Return (x, y) of the center of cell containing provided text 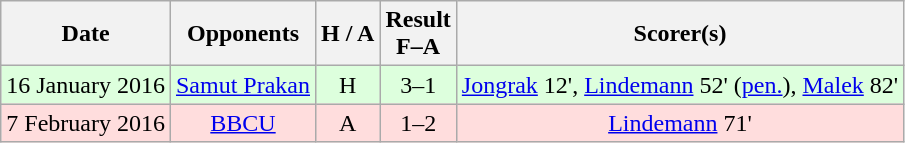
BBCU (242, 123)
Opponents (242, 34)
1–2 (418, 123)
16 January 2016 (86, 85)
ResultF–A (418, 34)
7 February 2016 (86, 123)
3–1 (418, 85)
Lindemann 71' (680, 123)
Samut Prakan (242, 85)
Scorer(s) (680, 34)
Jongrak 12', Lindemann 52' (pen.), Malek 82' (680, 85)
A (348, 123)
H / A (348, 34)
H (348, 85)
Date (86, 34)
